Find where the given text appears and provide that cell's center as (x, y) coordinate. 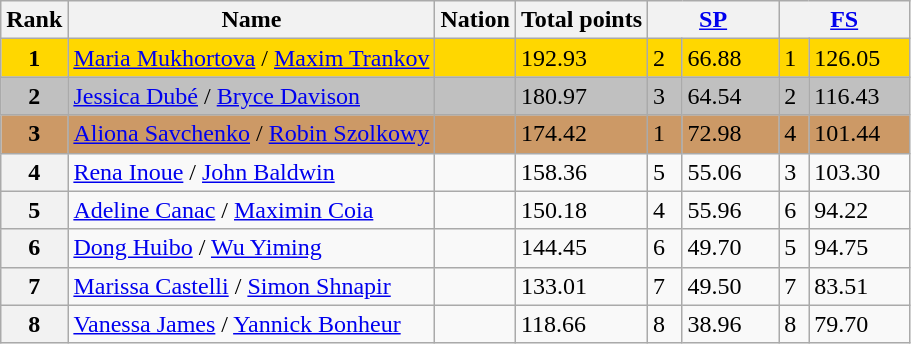
144.45 (581, 248)
64.54 (730, 96)
72.98 (730, 134)
79.70 (860, 324)
55.06 (730, 172)
Maria Mukhortova / Maxim Trankov (252, 58)
Adeline Canac / Maximin Coia (252, 210)
133.01 (581, 286)
66.88 (730, 58)
126.05 (860, 58)
55.96 (730, 210)
38.96 (730, 324)
Vanessa James / Yannick Bonheur (252, 324)
118.66 (581, 324)
150.18 (581, 210)
Nation (475, 20)
Rena Inoue / John Baldwin (252, 172)
Name (252, 20)
Rank (34, 20)
83.51 (860, 286)
103.30 (860, 172)
94.22 (860, 210)
49.70 (730, 248)
Jessica Dubé / Bryce Davison (252, 96)
Dong Huibo / Wu Yiming (252, 248)
FS (844, 20)
158.36 (581, 172)
192.93 (581, 58)
180.97 (581, 96)
49.50 (730, 286)
Marissa Castelli / Simon Shnapir (252, 286)
SP (714, 20)
101.44 (860, 134)
Aliona Savchenko / Robin Szolkowy (252, 134)
94.75 (860, 248)
174.42 (581, 134)
116.43 (860, 96)
Total points (581, 20)
